For the text-containing cell, return its midpoint in [X, Y] coordinate format. 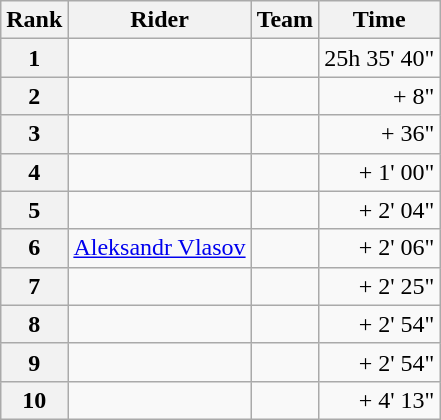
+ 2' 06" [380, 248]
2 [34, 96]
Team [285, 20]
3 [34, 134]
25h 35' 40" [380, 58]
10 [34, 400]
Rank [34, 20]
+ 4' 13" [380, 400]
Rider [160, 20]
+ 2' 04" [380, 210]
1 [34, 58]
8 [34, 324]
+ 1' 00" [380, 172]
Time [380, 20]
7 [34, 286]
+ 8" [380, 96]
+ 36" [380, 134]
Aleksandr Vlasov [160, 248]
4 [34, 172]
6 [34, 248]
+ 2' 25" [380, 286]
9 [34, 362]
5 [34, 210]
